Extract the [x, y] coordinate from the center of the cell holding the provided text.  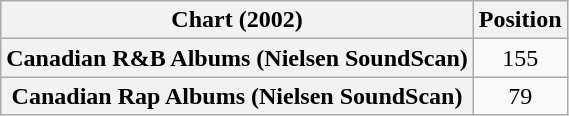
Chart (2002) [238, 20]
155 [520, 58]
79 [520, 96]
Position [520, 20]
Canadian R&B Albums (Nielsen SoundScan) [238, 58]
Canadian Rap Albums (Nielsen SoundScan) [238, 96]
